Scan for the cell matching the given text and deliver its [X, Y] coordinate at center. 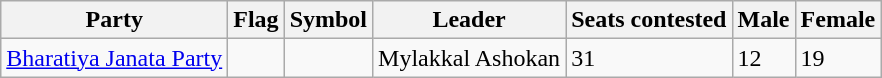
Symbol [328, 20]
Female [838, 20]
Seats contested [649, 20]
Leader [470, 20]
31 [649, 58]
Party [114, 20]
19 [838, 58]
12 [764, 58]
Male [764, 20]
Flag [256, 20]
Bharatiya Janata Party [114, 58]
Mylakkal Ashokan [470, 58]
